Detect which cell encompasses the target text, then output its (X, Y) center coordinate. 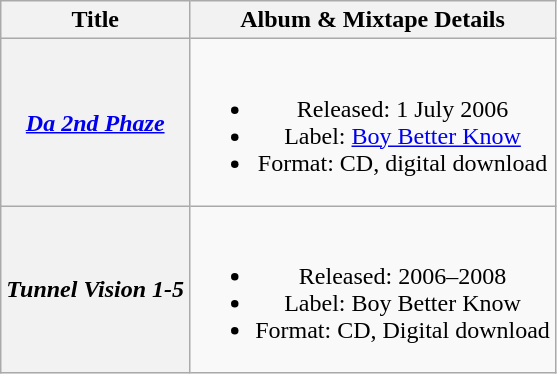
Released: 1 July 2006Label: Boy Better KnowFormat: CD, digital download (373, 122)
Album & Mixtape Details (373, 20)
Tunnel Vision 1-5 (96, 290)
Title (96, 20)
Released: 2006–2008Label: Boy Better KnowFormat: CD, Digital download (373, 290)
Da 2nd Phaze (96, 122)
